Identify which cell holds the provided text, then report its [X, Y] central coordinate. 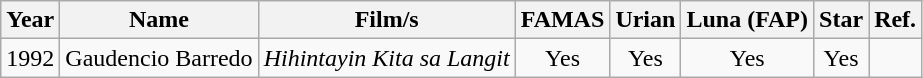
Gaudencio Barredo [159, 58]
Star [842, 20]
Ref. [896, 20]
Urian [646, 20]
Film/s [386, 20]
Luna (FAP) [748, 20]
FAMAS [562, 20]
Name [159, 20]
Year [30, 20]
Hihintayin Kita sa Langit [386, 58]
1992 [30, 58]
